Pinpoint the cell where the given text exists, returning its [x, y] midpoint coordinate. 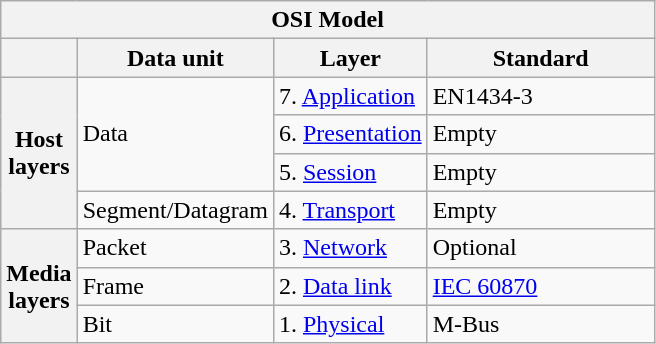
Bit [175, 324]
Standard [540, 58]
Hostlayers [39, 153]
EN1434-3 [540, 96]
1. Physical [350, 324]
7. Application [350, 96]
Data unit [175, 58]
Frame [175, 286]
6. Presentation [350, 134]
OSI Model [328, 20]
3. Network [350, 248]
M-Bus [540, 324]
4. Transport [350, 210]
Packet [175, 248]
IEC 60870 [540, 286]
Data [175, 134]
5. Session [350, 172]
Layer [350, 58]
Medialayers [39, 286]
2. Data link [350, 286]
Segment/Datagram [175, 210]
Optional [540, 248]
